Identify which cell holds the provided text, then report its (X, Y) central coordinate. 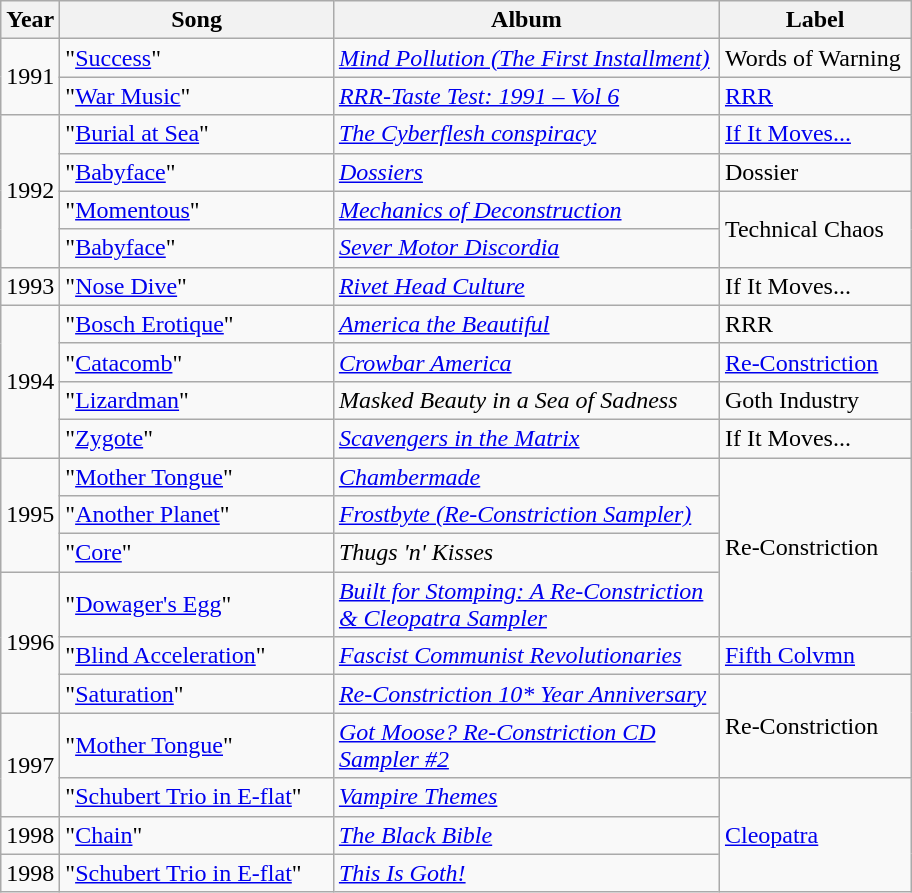
"Burial at Sea" (197, 134)
Frostbyte (Re-Constriction Sampler) (526, 515)
Year (30, 20)
1994 (30, 381)
Song (197, 20)
"Momentous" (197, 210)
"Nose Dive" (197, 286)
Goth Industry (814, 400)
Thugs 'n' Kisses (526, 553)
Built for Stomping: A Re-Constriction & Cleopatra Sampler (526, 604)
Crowbar America (526, 362)
Words of Warning (814, 58)
"Success" (197, 58)
Rivet Head Culture (526, 286)
Got Moose? Re-Constriction CD Sampler #2 (526, 746)
"War Music" (197, 96)
Dossiers (526, 172)
Label (814, 20)
"Bosch Erotique" (197, 324)
This Is Goth! (526, 873)
1993 (30, 286)
"Lizardman" (197, 400)
The Black Bible (526, 835)
Sever Motor Discordia (526, 248)
1996 (30, 642)
Masked Beauty in a Sea of Sadness (526, 400)
1995 (30, 515)
"Another Planet" (197, 515)
Re-Constriction 10* Year Anniversary (526, 694)
Mechanics of Deconstruction (526, 210)
1991 (30, 77)
"Blind Acceleration" (197, 656)
Scavengers in the Matrix (526, 438)
"Catacomb" (197, 362)
1992 (30, 191)
1997 (30, 764)
Cleopatra (814, 835)
"Saturation" (197, 694)
"Chain" (197, 835)
Fifth Colvmn (814, 656)
"Zygote" (197, 438)
America the Beautiful (526, 324)
Mind Pollution (The First Installment) (526, 58)
Album (526, 20)
Vampire Themes (526, 797)
"Core" (197, 553)
Dossier (814, 172)
Technical Chaos (814, 229)
RRR-Taste Test: 1991 – Vol 6 (526, 96)
Chambermade (526, 477)
"Dowager's Egg" (197, 604)
The Cyberflesh conspiracy (526, 134)
Fascist Communist Revolutionaries (526, 656)
